Extract the [X, Y] coordinate from the center of the cell holding the provided text.  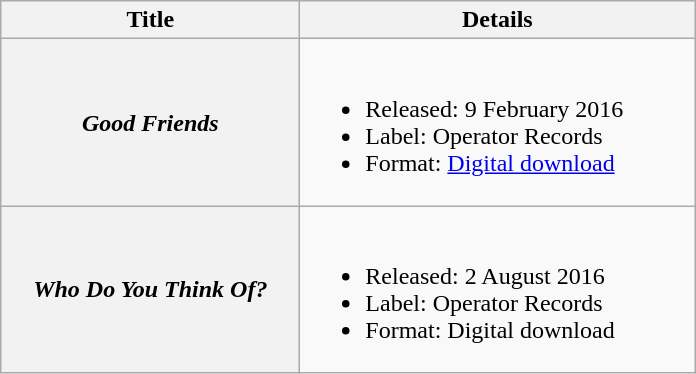
Who Do You Think Of? [150, 290]
Released: 2 August 2016Label: Operator RecordsFormat: Digital download [498, 290]
Released: 9 February 2016Label: Operator RecordsFormat: Digital download [498, 122]
Details [498, 20]
Title [150, 20]
Good Friends [150, 122]
